Capture the cell that displays the provided text and extract its (X, Y) central coordinate. 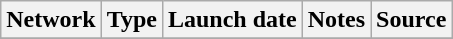
Launch date (232, 20)
Network (51, 20)
Notes (336, 20)
Source (412, 20)
Type (132, 20)
